Extract the [X, Y] coordinate from the center of the cell holding the provided text.  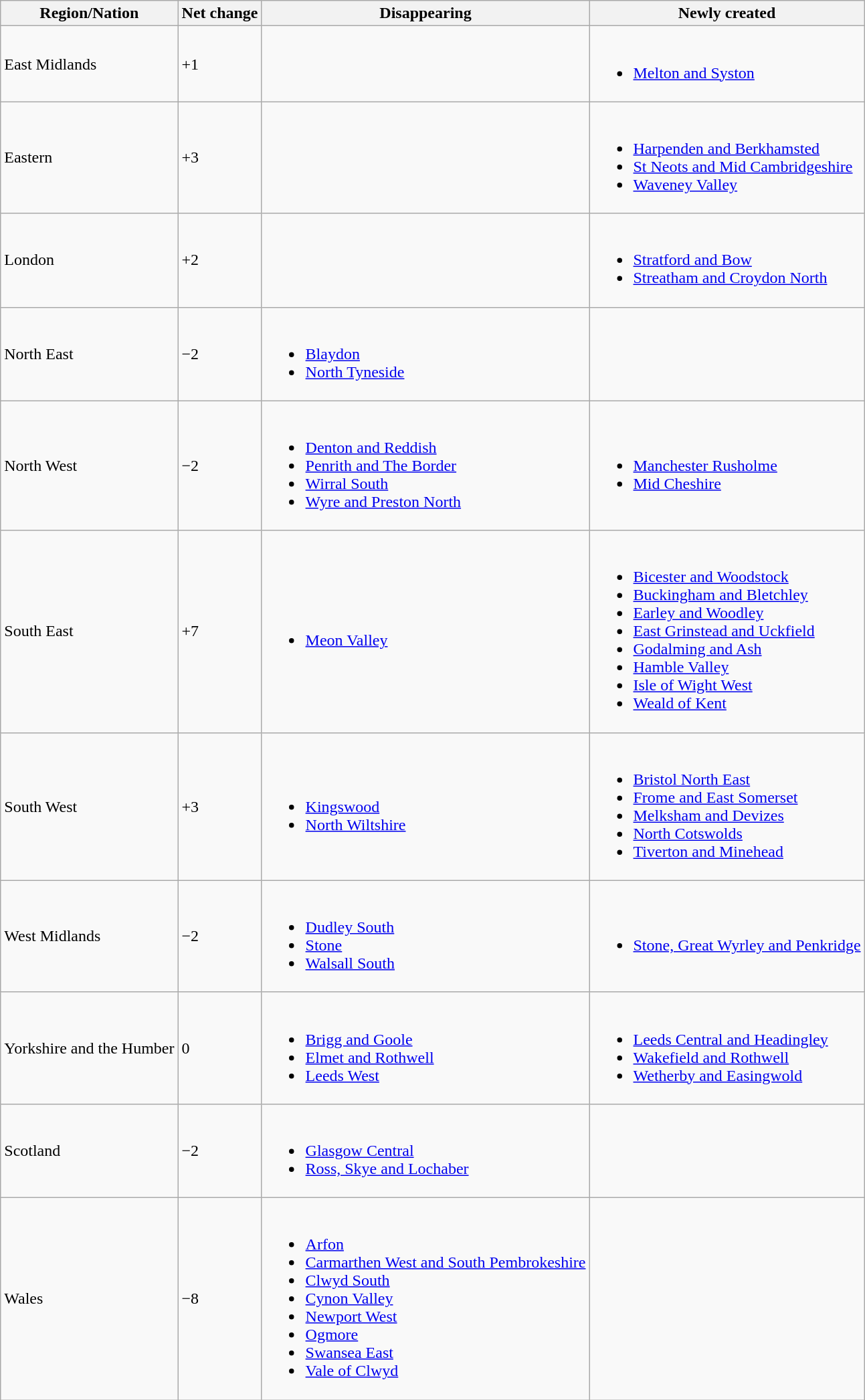
Newly created [727, 13]
Net change [219, 13]
South West [90, 807]
Harpenden and BerkhamstedSt Neots and Mid CambridgeshireWaveney Valley [727, 158]
Melton and Syston [727, 64]
BlaydonNorth Tyneside [425, 354]
Stone, Great Wyrley and Penkridge [727, 936]
Stratford and BowStreatham and Croydon North [727, 260]
Region/Nation [90, 13]
Dudley SouthStoneWalsall South [425, 936]
Glasgow CentralRoss, Skye and Lochaber [425, 1151]
Denton and ReddishPenrith and The BorderWirral SouthWyre and Preston North [425, 466]
North East [90, 354]
London [90, 260]
Manchester RusholmeMid Cheshire [727, 466]
Wales [90, 1298]
0 [219, 1047]
East Midlands [90, 64]
Brigg and GooleElmet and RothwellLeeds West [425, 1047]
North West [90, 466]
ArfonCarmarthen West and South PembrokeshireClwyd SouthCynon ValleyNewport WestOgmoreSwansea EastVale of Clwyd [425, 1298]
+7 [219, 631]
Leeds Central and HeadingleyWakefield and RothwellWetherby and Easingwold [727, 1047]
South East [90, 631]
Yorkshire and the Humber [90, 1047]
Disappearing [425, 13]
Meon Valley [425, 631]
−8 [219, 1298]
KingswoodNorth Wiltshire [425, 807]
West Midlands [90, 936]
+2 [219, 260]
+1 [219, 64]
Scotland [90, 1151]
Bristol North EastFrome and East SomersetMelksham and DevizesNorth CotswoldsTiverton and Minehead [727, 807]
Eastern [90, 158]
